Provide the [x, y] coordinate of the cell's center where the given text is located.  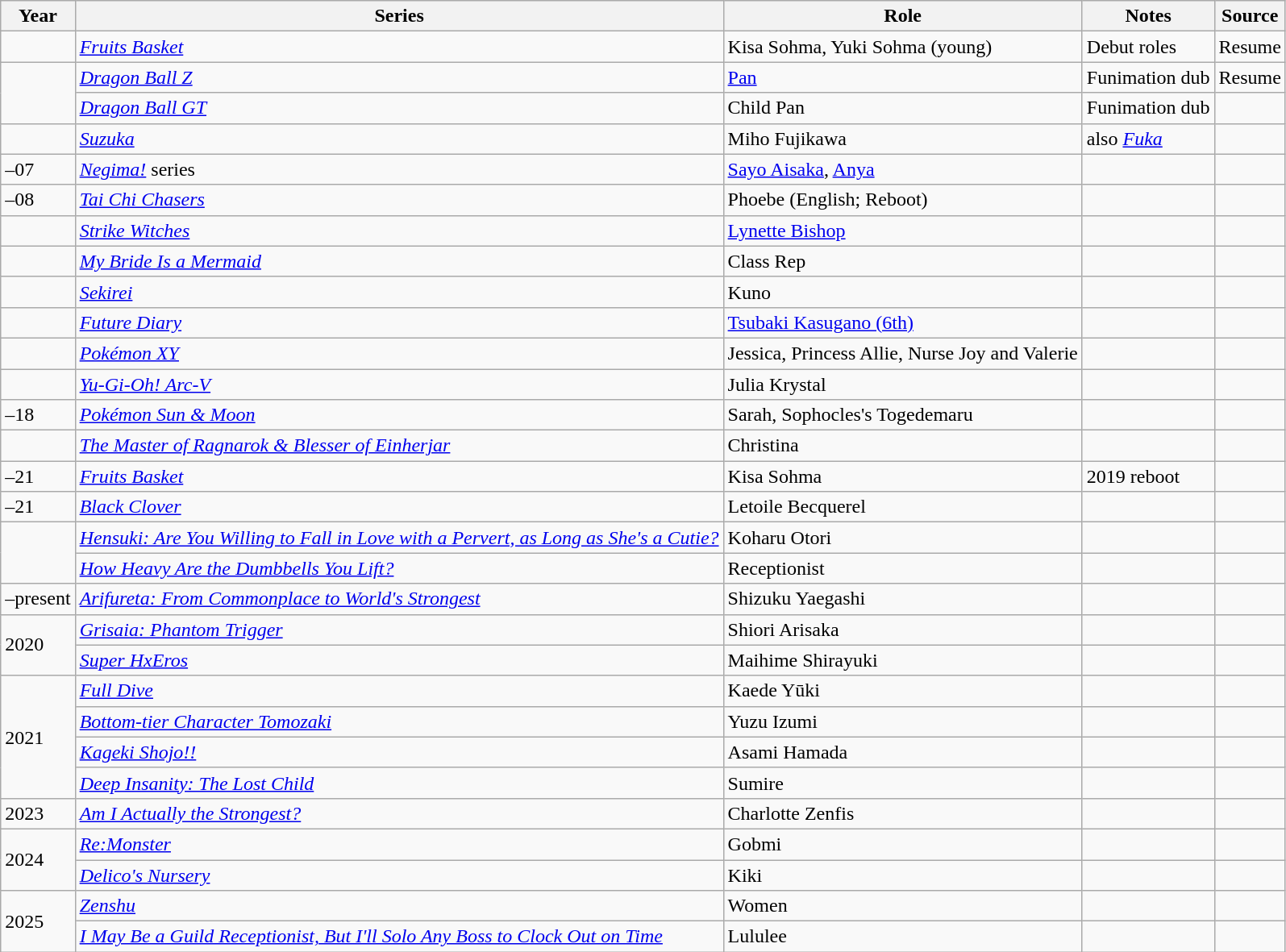
Pokémon Sun & Moon [399, 415]
–08 [38, 200]
2025 [38, 921]
Hensuki: Are You Willing to Fall in Love with a Pervert, as Long as She's a Cutie? [399, 538]
Kageki Shojo!! [399, 752]
Super HxEros [399, 660]
Dragon Ball Z [399, 77]
Grisaia: Phantom Trigger [399, 630]
Child Pan [903, 108]
Sayo Aisaka, Anya [903, 169]
Bottom-tier Character Tomozaki [399, 721]
Pan [903, 77]
Negima! series [399, 169]
Asami Hamada [903, 752]
Debut roles [1148, 47]
Deep Insanity: The Lost Child [399, 783]
Strike Witches [399, 231]
Koharu Otori [903, 538]
Shizuku Yaegashi [903, 599]
Letoile Becquerel [903, 507]
Sarah, Sophocles's Togedemaru [903, 415]
Miho Fujikawa [903, 139]
Future Diary [399, 322]
–present [38, 599]
Yu-Gi-Oh! Arc-V [399, 385]
Arifureta: From Commonplace to World's Strongest [399, 599]
Tai Chi Chasers [399, 200]
2023 [38, 813]
Jessica, Princess Allie, Nurse Joy and Valerie [903, 353]
Maihime Shirayuki [903, 660]
Receptionist [903, 568]
Christina [903, 446]
2020 [38, 645]
2024 [38, 859]
Pokémon XY [399, 353]
Julia Krystal [903, 385]
How Heavy Are the Dumbbells You Lift? [399, 568]
–18 [38, 415]
Am I Actually the Strongest? [399, 813]
The Master of Ragnarok & Blesser of Einherjar [399, 446]
My Bride Is a Mermaid [399, 261]
Kiki [903, 875]
Women [903, 906]
Sumire [903, 783]
Kisa Sohma [903, 476]
also Fuka [1148, 139]
Dragon Ball GT [399, 108]
Gobmi [903, 844]
Kuno [903, 292]
Lululee [903, 937]
Delico's Nursery [399, 875]
Zenshu [399, 906]
2019 reboot [1148, 476]
–07 [38, 169]
Class Rep [903, 261]
Year [38, 16]
Kaede Yūki [903, 691]
Re:Monster [399, 844]
Sekirei [399, 292]
Series [399, 16]
Source [1250, 16]
Shiori Arisaka [903, 630]
Charlotte Zenfis [903, 813]
Kisa Sohma, Yuki Sohma (young) [903, 47]
Full Dive [399, 691]
Tsubaki Kasugano (6th) [903, 322]
I May Be a Guild Receptionist, But I'll Solo Any Boss to Clock Out on Time [399, 937]
Suzuka [399, 139]
Lynette Bishop [903, 231]
Phoebe (English; Reboot) [903, 200]
Black Clover [399, 507]
Yuzu Izumi [903, 721]
2021 [38, 737]
Role [903, 16]
Notes [1148, 16]
